Capture the cell that displays the provided text and extract its [X, Y] central coordinate. 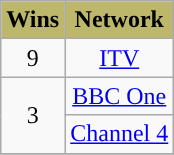
ITV [120, 58]
3 [33, 115]
9 [33, 58]
BBC One [120, 96]
Wins [33, 20]
Channel 4 [120, 134]
Network [120, 20]
